Extract the (x, y) coordinate from the center of the cell holding the provided text.  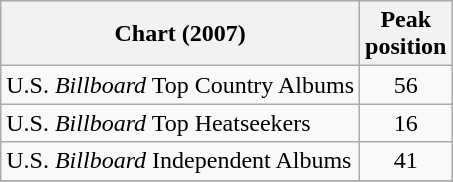
16 (406, 123)
Peakposition (406, 34)
41 (406, 161)
U.S. Billboard Independent Albums (180, 161)
56 (406, 85)
Chart (2007) (180, 34)
U.S. Billboard Top Heatseekers (180, 123)
U.S. Billboard Top Country Albums (180, 85)
